Pinpoint the cell where the given text exists, returning its [x, y] midpoint coordinate. 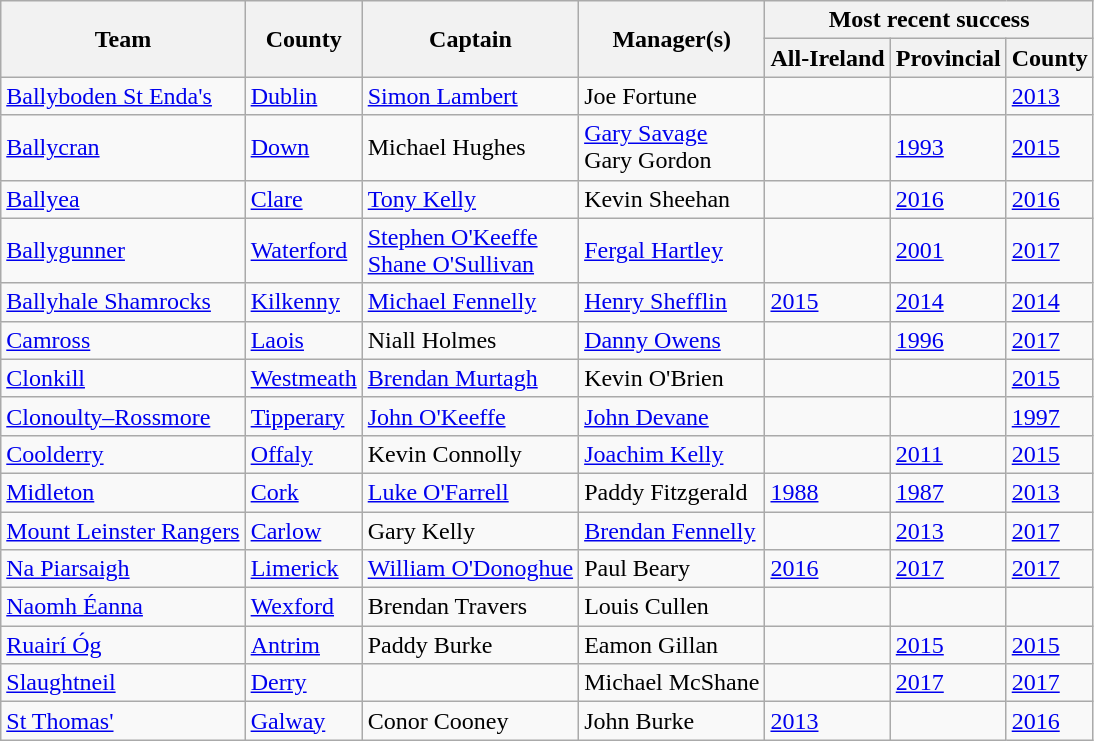
Midleton [123, 492]
Brendan Murtagh [470, 378]
All-Ireland [828, 58]
Luke O'Farrell [470, 492]
Coolderry [123, 454]
1993 [948, 148]
Michael McShane [672, 683]
Ballygunner [123, 250]
Dublin [304, 96]
Mount Leinster Rangers [123, 531]
Paddy Burke [470, 645]
John Devane [672, 416]
Cork [304, 492]
Team [123, 39]
2001 [948, 250]
Provincial [948, 58]
Ballycran [123, 148]
2011 [948, 454]
Clonkill [123, 378]
Eamon Gillan [672, 645]
Laois [304, 340]
Brendan Fennelly [672, 531]
1988 [828, 492]
Galway [304, 721]
Henry Shefflin [672, 302]
Tony Kelly [470, 199]
Joachim Kelly [672, 454]
1987 [948, 492]
John Burke [672, 721]
Down [304, 148]
Joe Fortune [672, 96]
Camross [123, 340]
Slaughtneil [123, 683]
Carlow [304, 531]
St Thomas' [123, 721]
Captain [470, 39]
John O'Keeffe [470, 416]
Derry [304, 683]
Kilkenny [304, 302]
Paul Beary [672, 569]
Clonoulty–Rossmore [123, 416]
1996 [948, 340]
Conor Cooney [470, 721]
Paddy Fitzgerald [672, 492]
Wexford [304, 607]
Gary Kelly [470, 531]
1997 [1050, 416]
Ballyea [123, 199]
Stephen O'KeeffeShane O'Sullivan [470, 250]
Ruairí Óg [123, 645]
Kevin Sheehan [672, 199]
Brendan Travers [470, 607]
Limerick [304, 569]
Gary SavageGary Gordon [672, 148]
Clare [304, 199]
Danny Owens [672, 340]
Offaly [304, 454]
Na Piarsaigh [123, 569]
Louis Cullen [672, 607]
Niall Holmes [470, 340]
Naomh Éanna [123, 607]
Westmeath [304, 378]
Michael Hughes [470, 148]
Tipperary [304, 416]
Manager(s) [672, 39]
Ballyboden St Enda's [123, 96]
Most recent success [929, 20]
Simon Lambert [470, 96]
William O'Donoghue [470, 569]
Waterford [304, 250]
Kevin O'Brien [672, 378]
Ballyhale Shamrocks [123, 302]
Fergal Hartley [672, 250]
Antrim [304, 645]
Kevin Connolly [470, 454]
Michael Fennelly [470, 302]
